Locate the cell with the specified text and output its [X, Y] center coordinate. 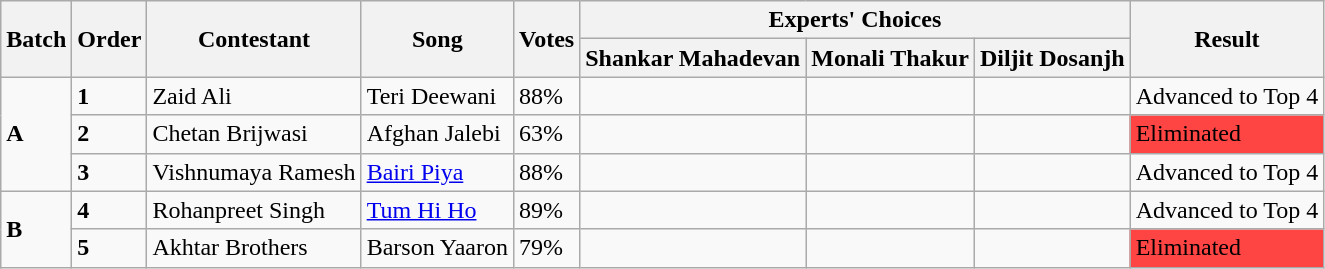
4 [110, 210]
5 [110, 248]
Tum Hi Ho [437, 210]
Result [1227, 39]
Contestant [254, 39]
Votes [547, 39]
Order [110, 39]
Vishnumaya Ramesh [254, 172]
Barson Yaaron [437, 248]
79% [547, 248]
Diljit Dosanjh [1052, 58]
89% [547, 210]
2 [110, 134]
Monali Thakur [890, 58]
63% [547, 134]
Song [437, 39]
Chetan Brijwasi [254, 134]
A [36, 134]
Batch [36, 39]
Akhtar Brothers [254, 248]
Experts' Choices [855, 20]
B [36, 229]
1 [110, 96]
3 [110, 172]
Shankar Mahadevan [693, 58]
Zaid Ali [254, 96]
Bairi Piya [437, 172]
Teri Deewani [437, 96]
Rohanpreet Singh [254, 210]
Afghan Jalebi [437, 134]
